For the text-containing cell, return its midpoint in [X, Y] coordinate format. 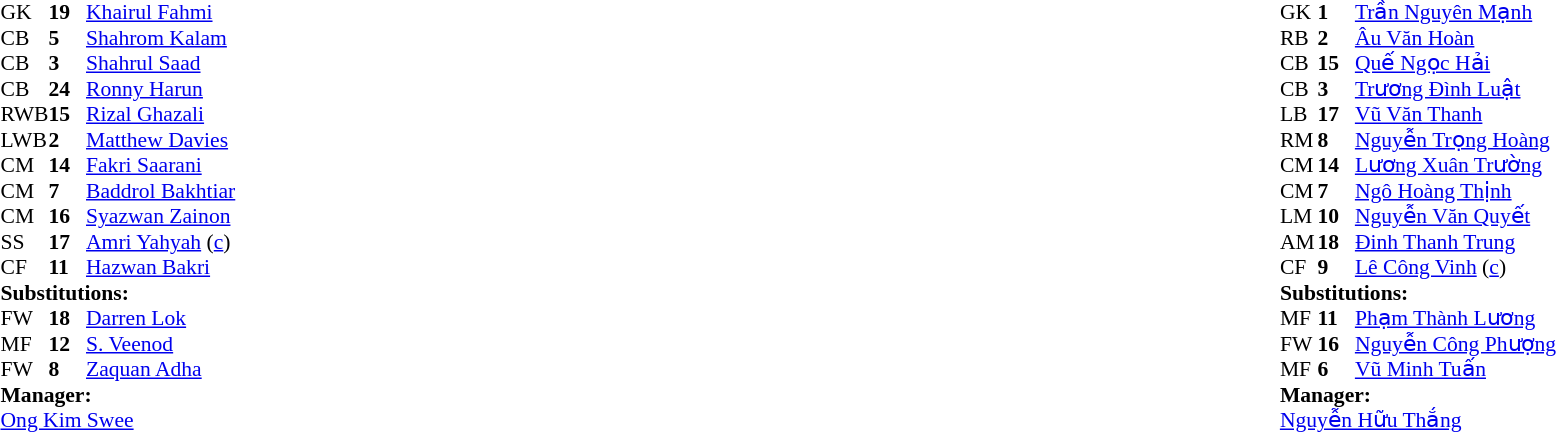
9 [1336, 267]
S. Veenod [160, 344]
12 [67, 344]
Lương Xuân Trường [1456, 165]
Shahrul Saad [160, 63]
19 [67, 13]
Matthew Davies [160, 140]
LM [1299, 217]
Lê Công Vinh (c) [1456, 267]
Baddrol Bakhtiar [160, 191]
Amri Yahyah (c) [160, 242]
Vũ Văn Thanh [1456, 115]
Nguyễn Công Phượng [1456, 344]
Ngô Hoàng Thịnh [1456, 191]
Syazwan Zainon [160, 217]
Vũ Minh Tuấn [1456, 369]
Trần Nguyên Mạnh [1456, 13]
RM [1299, 140]
Phạm Thành Lương [1456, 319]
Nguyễn Trọng Hoàng [1456, 140]
RWB [24, 115]
Âu Văn Hoàn [1456, 38]
Darren Lok [160, 319]
10 [1336, 217]
Shahrom Kalam [160, 38]
Rizal Ghazali [160, 115]
Fakri Saarani [160, 165]
6 [1336, 369]
24 [67, 89]
Zaquan Adha [160, 369]
AM [1299, 242]
Trương Đình Luật [1456, 89]
LWB [24, 140]
Khairul Fahmi [160, 13]
LB [1299, 115]
Hazwan Bakri [160, 267]
SS [24, 242]
Đinh Thanh Trung [1456, 242]
Nguyễn Văn Quyết [1456, 217]
5 [67, 38]
Ronny Harun [160, 89]
Quế Ngọc Hải [1456, 63]
1 [1336, 13]
RB [1299, 38]
